Find where the given text appears and provide that cell's center as (X, Y) coordinate. 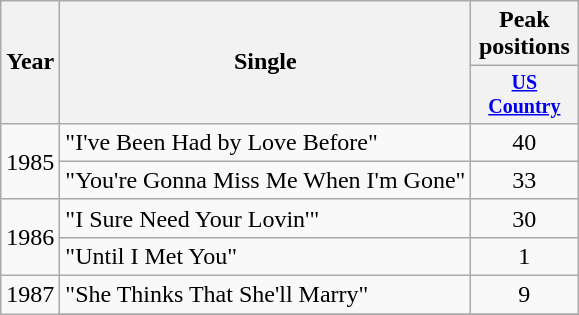
1985 (30, 161)
"She Thinks That She'll Marry" (266, 295)
"I Sure Need Your Lovin'" (266, 218)
"Until I Met You" (266, 256)
Single (266, 62)
US Country (524, 94)
"I've Been Had by Love Before" (266, 142)
Peak positions (524, 34)
1986 (30, 237)
"You're Gonna Miss Me When I'm Gone" (266, 180)
30 (524, 218)
1987 (30, 295)
9 (524, 295)
Year (30, 62)
1 (524, 256)
33 (524, 180)
40 (524, 142)
